Return [X, Y] of the center of cell containing provided text 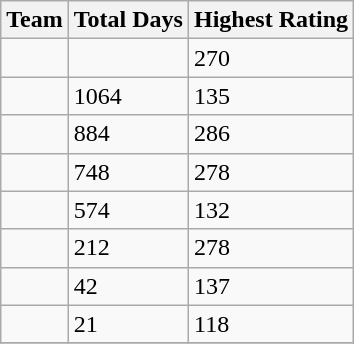
270 [270, 58]
42 [128, 286]
1064 [128, 96]
137 [270, 286]
132 [270, 210]
135 [270, 96]
574 [128, 210]
Team [35, 20]
Total Days [128, 20]
286 [270, 134]
21 [128, 324]
Highest Rating [270, 20]
884 [128, 134]
118 [270, 324]
748 [128, 172]
212 [128, 248]
